Return the [X, Y] coordinate for the center point of the cell that contains the specified text.  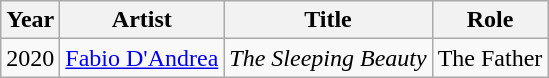
2020 [30, 58]
Title [328, 20]
Fabio D'Andrea [142, 58]
Year [30, 20]
Role [490, 20]
The Father [490, 58]
The Sleeping Beauty [328, 58]
Artist [142, 20]
